Locate the cell with the specified text and output its (X, Y) center coordinate. 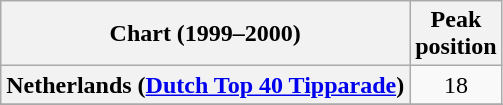
Netherlands (Dutch Top 40 Tipparade) (206, 85)
Chart (1999–2000) (206, 34)
Peakposition (456, 34)
18 (456, 85)
